Return [x, y] of the center of cell containing provided text 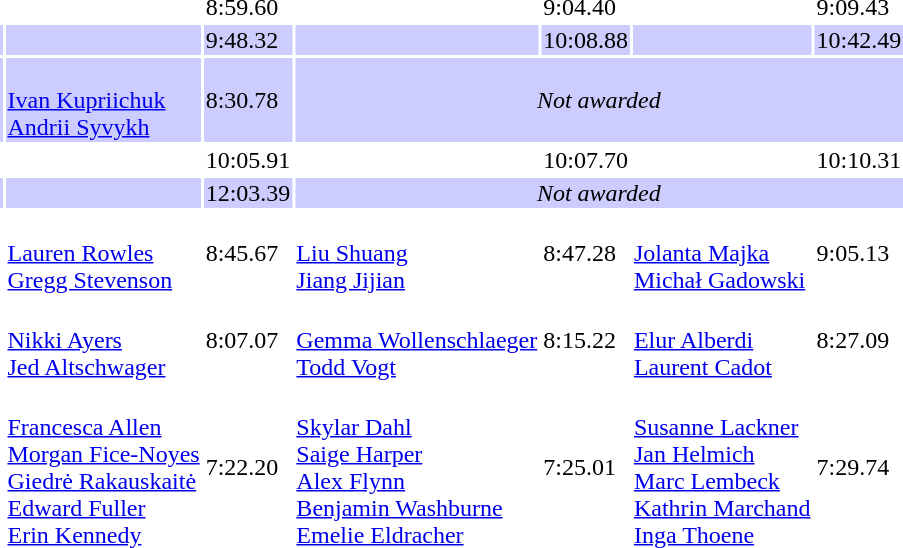
12:03.39 [248, 193]
9:05.13 [859, 253]
8:07.07 [248, 340]
8:47.28 [586, 253]
8:30.78 [248, 100]
10:05.91 [248, 160]
10:08.88 [586, 40]
8:27.09 [859, 340]
Elur AlberdiLaurent Cadot [722, 340]
8:45.67 [248, 253]
8:15.22 [586, 340]
9:48.32 [248, 40]
Lauren RowlesGregg Stevenson [104, 253]
Ivan KupriichukAndrii Syvykh [104, 100]
10:42.49 [859, 40]
10:07.70 [586, 160]
Liu ShuangJiang Jijian [417, 253]
10:10.31 [859, 160]
Gemma WollenschlaegerTodd Vogt [417, 340]
Jolanta MajkaMichał Gadowski [722, 253]
Nikki AyersJed Altschwager [104, 340]
